Find where the given text appears and provide that cell's center as (x, y) coordinate. 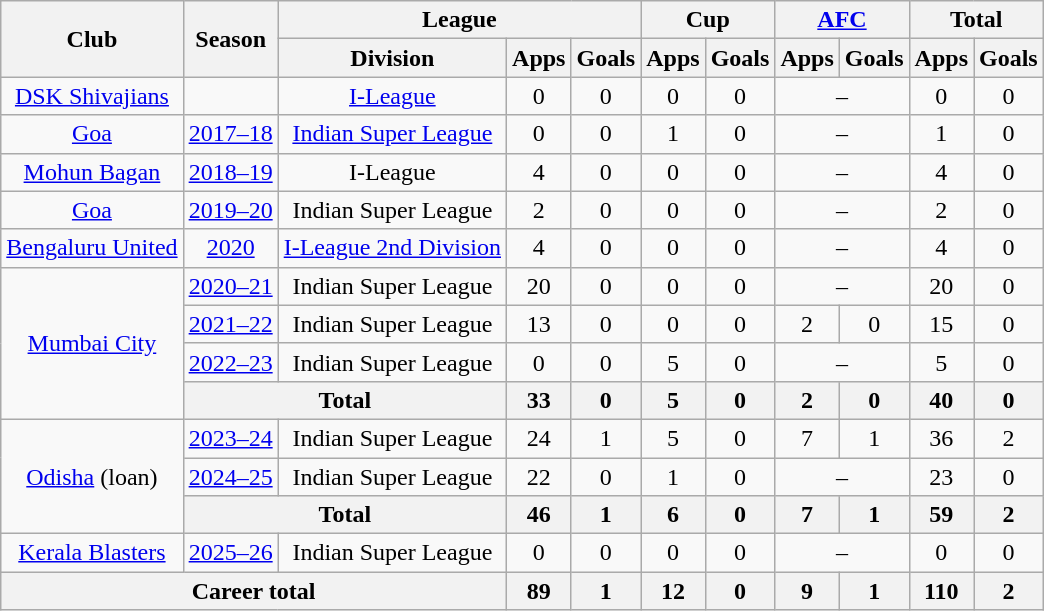
22 (539, 477)
2021–22 (230, 324)
Kerala Blasters (92, 553)
Mohun Bagan (92, 172)
2024–25 (230, 477)
2022–23 (230, 362)
Season (230, 39)
Club (92, 39)
9 (807, 591)
Cup (708, 20)
46 (539, 515)
13 (539, 324)
2020 (230, 248)
2017–18 (230, 134)
24 (539, 438)
89 (539, 591)
40 (941, 400)
Mumbai City (92, 343)
Career total (254, 591)
110 (941, 591)
6 (673, 515)
Bengaluru United (92, 248)
59 (941, 515)
AFC (842, 20)
2023–24 (230, 438)
33 (539, 400)
15 (941, 324)
2019–20 (230, 210)
36 (941, 438)
23 (941, 477)
DSK Shivajians (92, 96)
Odisha (loan) (92, 476)
12 (673, 591)
Division (392, 58)
2018–19 (230, 172)
2025–26 (230, 553)
2020–21 (230, 286)
I-League 2nd Division (392, 248)
League (460, 20)
